Detect which cell encompasses the target text, then output its [X, Y] center coordinate. 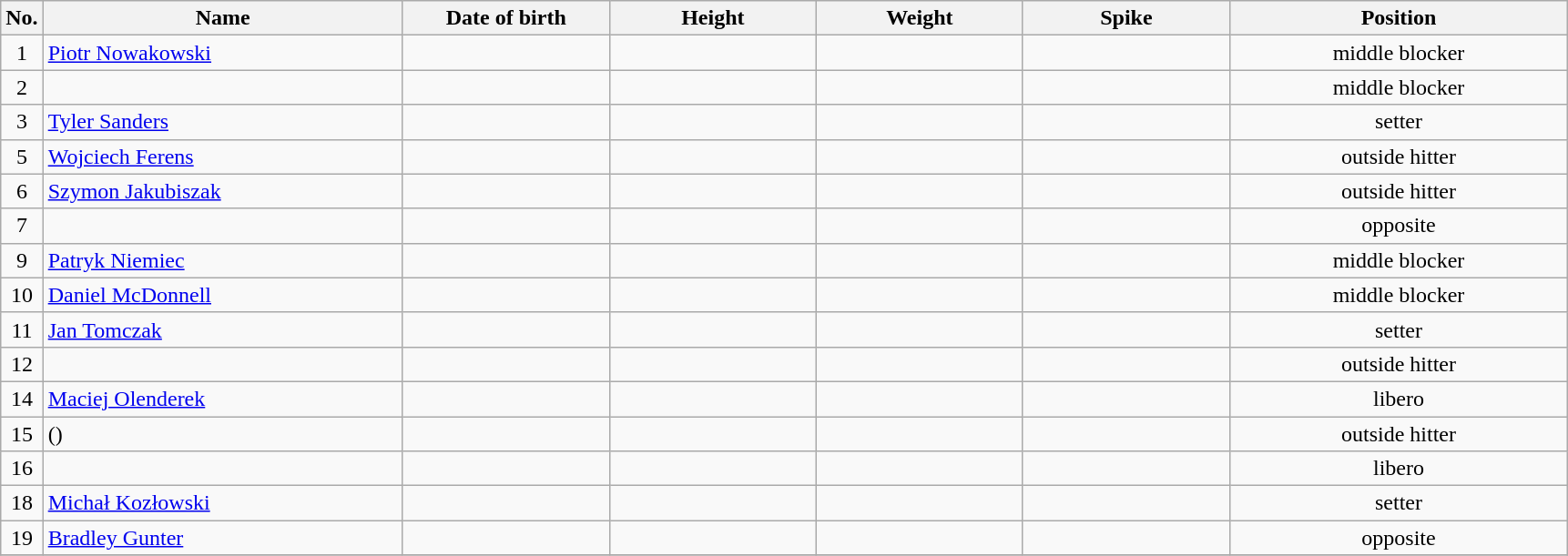
Tyler Sanders [222, 122]
No. [22, 18]
Patryk Niemiec [222, 260]
Height [712, 18]
Date of birth [506, 18]
() [222, 434]
Position [1399, 18]
Spike [1125, 18]
11 [22, 329]
19 [22, 538]
Wojciech Ferens [222, 157]
Daniel McDonnell [222, 295]
Weight [920, 18]
2 [22, 87]
16 [22, 469]
7 [22, 226]
Michał Kozłowski [222, 503]
Bradley Gunter [222, 538]
Maciej Olenderek [222, 399]
Name [222, 18]
18 [22, 503]
Jan Tomczak [222, 329]
Piotr Nowakowski [222, 53]
Szymon Jakubiszak [222, 191]
3 [22, 122]
5 [22, 157]
14 [22, 399]
12 [22, 364]
15 [22, 434]
10 [22, 295]
9 [22, 260]
1 [22, 53]
6 [22, 191]
